Search for the cell housing the specified text and yield its (x, y) center coordinate. 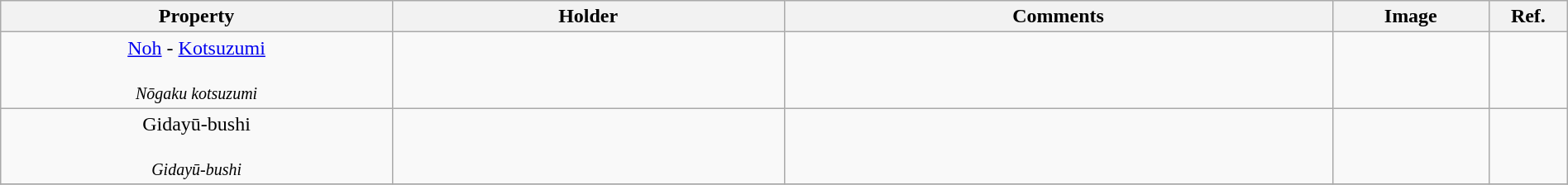
Ref. (1528, 17)
Comments (1059, 17)
Property (197, 17)
Image (1411, 17)
Noh - KotsuzumiNōgaku kotsuzumi (197, 70)
Holder (588, 17)
Gidayū-bushiGidayū-bushi (197, 146)
